Return (x, y) of the center of cell containing provided text 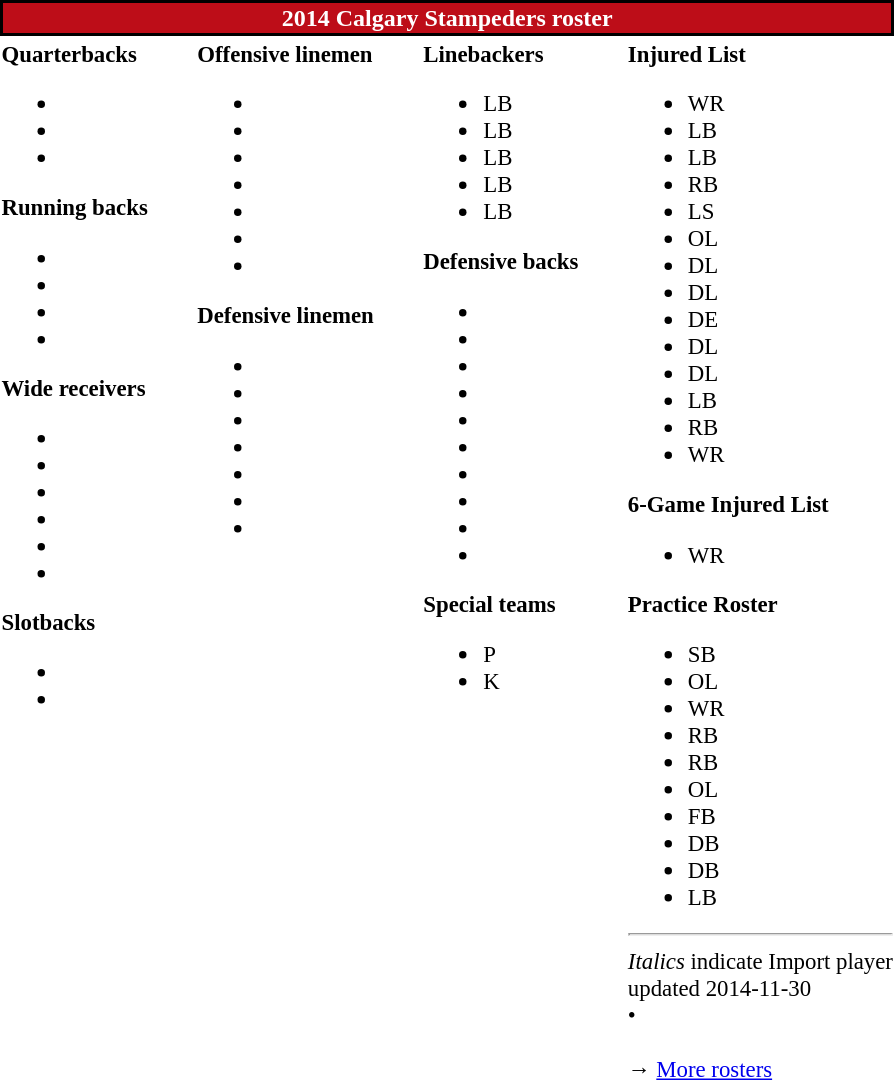
2014 Calgary Stampeders roster (447, 18)
